Output the [X, Y] coordinate of the center of the cell containing the given text.  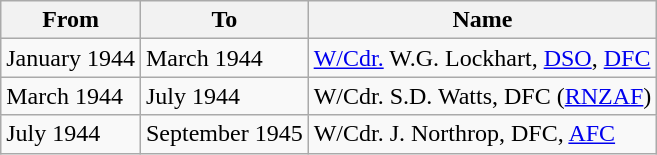
From [71, 20]
September 1945 [224, 134]
January 1944 [71, 58]
Name [482, 20]
W/Cdr. W.G. Lockhart, DSO, DFC [482, 58]
To [224, 20]
W/Cdr. S.D. Watts, DFC (RNZAF) [482, 96]
W/Cdr. J. Northrop, DFC, AFC [482, 134]
